Pinpoint the cell where the given text exists, returning its [X, Y] midpoint coordinate. 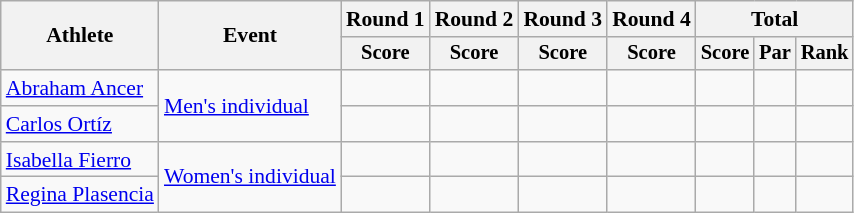
Women's individual [250, 178]
Athlete [80, 36]
Par [775, 54]
Isabella Fierro [80, 160]
Rank [825, 54]
Event [250, 36]
Regina Plasencia [80, 195]
Round 1 [386, 19]
Round 4 [652, 19]
Round 2 [474, 19]
Abraham Ancer [80, 88]
Men's individual [250, 106]
Carlos Ortíz [80, 124]
Total [775, 19]
Round 3 [562, 19]
